Provide the (X, Y) coordinate of the cell's center where the given text is located.  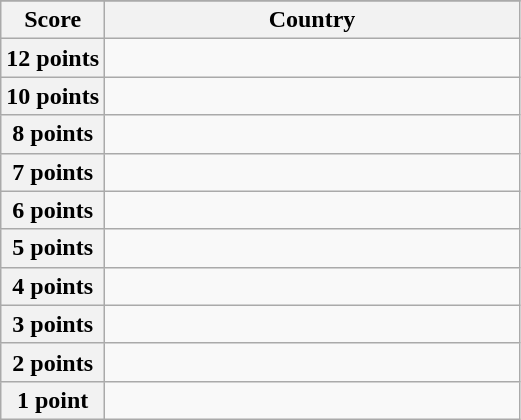
3 points (53, 324)
6 points (53, 210)
5 points (53, 248)
1 point (53, 400)
8 points (53, 134)
7 points (53, 172)
Country (312, 20)
Score (53, 20)
4 points (53, 286)
10 points (53, 96)
2 points (53, 362)
12 points (53, 58)
